Detect which cell encompasses the target text, then output its [X, Y] center coordinate. 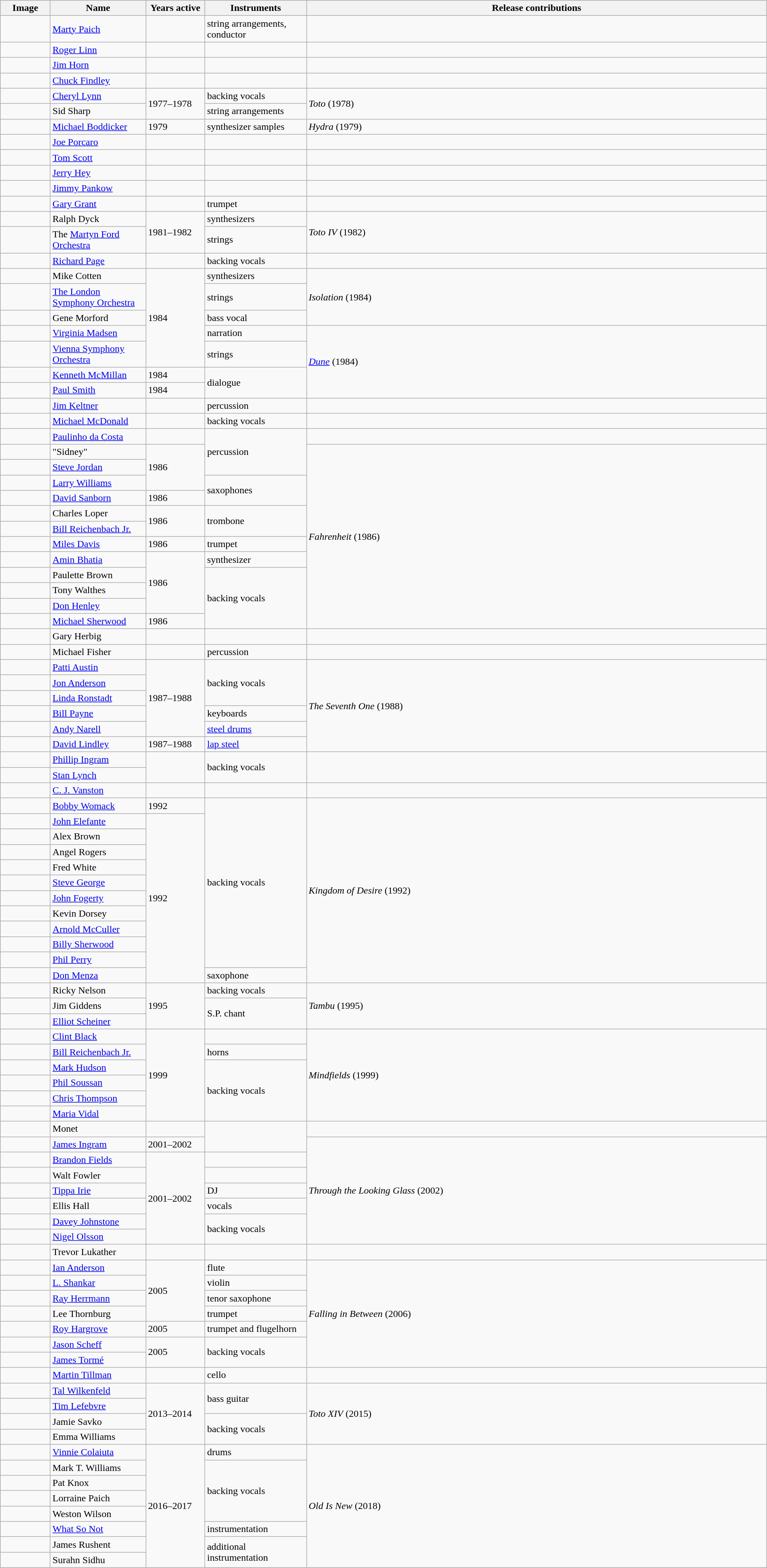
additional instrumentation [256, 1552]
dialogue [256, 382]
Jim Keltner [98, 406]
Don Menza [98, 975]
Tippa Irie [98, 1190]
David Lindley [98, 744]
Isolation (1984) [537, 297]
Michael Boddicker [98, 127]
Virginia Madsen [98, 333]
1981–1982 [175, 232]
Cheryl Lynn [98, 96]
Jerry Hey [98, 173]
Jon Anderson [98, 683]
Falling in Between (2006) [537, 1314]
Fred White [98, 867]
Instruments [256, 8]
John Fogerty [98, 898]
Years active [175, 8]
Image [25, 8]
Mindfields (1999) [537, 1075]
string arrangements, conductor [256, 29]
What So Not [98, 1529]
steel drums [256, 729]
Linda Ronstadt [98, 698]
horns [256, 1052]
Ralph Dyck [98, 219]
Paul Smith [98, 390]
Tal Wilkenfeld [98, 1390]
trumpet and flugelhorn [256, 1329]
David Sanborn [98, 498]
Brandon Fields [98, 1160]
James Rushent [98, 1545]
synthesizer samples [256, 127]
Marty Paich [98, 29]
Roy Hargrove [98, 1329]
L. Shankar [98, 1283]
Andy Narell [98, 729]
Jim Horn [98, 65]
saxophones [256, 490]
Maria Vidal [98, 1114]
Elliot Scheiner [98, 1021]
Name [98, 8]
Patti Austin [98, 667]
Stan Lynch [98, 775]
James Tormé [98, 1360]
Hydra (1979) [537, 127]
Michael Fisher [98, 652]
keyboards [256, 713]
Ellis Hall [98, 1206]
Arnold McCuller [98, 929]
Lee Thornburg [98, 1314]
Pat Knox [98, 1483]
Miles Davis [98, 544]
1999 [175, 1075]
Ray Herrmann [98, 1298]
Amin Bhatia [98, 560]
Charles Loper [98, 514]
Tambu (1995) [537, 1006]
Michael McDonald [98, 421]
Walt Fowler [98, 1175]
tenor saxophone [256, 1298]
The Martyn Ford Orchestra [98, 240]
vocals [256, 1206]
Phil Soussan [98, 1083]
drums [256, 1452]
Michael Sherwood [98, 621]
Mike Cotten [98, 276]
violin [256, 1283]
Phil Perry [98, 959]
bass vocal [256, 318]
Ricky Nelson [98, 991]
Bill Payne [98, 713]
Kingdom of Desire (1992) [537, 890]
Through the Looking Glass (2002) [537, 1190]
Bobby Womack [98, 806]
instrumentation [256, 1529]
S.P. chant [256, 1014]
Tim Lefebvre [98, 1406]
Billy Sherwood [98, 944]
Jason Scheff [98, 1344]
Toto XIV (2015) [537, 1414]
2016–2017 [175, 1506]
"Sidney" [98, 452]
1977–1978 [175, 104]
Larry Williams [98, 482]
DJ [256, 1190]
Tom Scott [98, 157]
string arrangements [256, 111]
1995 [175, 1006]
Roger Linn [98, 50]
The Seventh One (1988) [537, 706]
James Ingram [98, 1144]
Angel Rogers [98, 852]
Chuck Findley [98, 80]
Jim Giddens [98, 1006]
saxophone [256, 975]
Gene Morford [98, 318]
Mark T. Williams [98, 1467]
Toto (1978) [537, 104]
C. J. Vanston [98, 790]
The London Symphony Orchestra [98, 297]
flute [256, 1268]
Ian Anderson [98, 1268]
1979 [175, 127]
Monet [98, 1129]
Davey Johnstone [98, 1221]
trombone [256, 521]
Gary Grant [98, 203]
Weston Wilson [98, 1514]
Toto IV (1982) [537, 232]
Vinnie Colaiuta [98, 1452]
Martin Tillman [98, 1375]
Phillip Ingram [98, 760]
Nigel Olsson [98, 1237]
Steve George [98, 883]
2013–2014 [175, 1414]
Surahn Sidhu [98, 1560]
John Elefante [98, 821]
Gary Herbig [98, 636]
Steve Jordan [98, 467]
Emma Williams [98, 1437]
bass guitar [256, 1398]
Kevin Dorsey [98, 913]
cello [256, 1375]
Sid Sharp [98, 111]
lap steel [256, 744]
synthesizer [256, 560]
Lorraine Paich [98, 1498]
Vienna Symphony Orchestra [98, 354]
Release contributions [537, 8]
Jamie Savko [98, 1421]
Clint Black [98, 1037]
Paulinho da Costa [98, 436]
Old Is New (2018) [537, 1506]
narration [256, 333]
Alex Brown [98, 837]
Richard Page [98, 261]
Fahrenheit (1986) [537, 536]
Don Henley [98, 606]
Dune (1984) [537, 361]
Paulette Brown [98, 575]
Jimmy Pankow [98, 188]
Kenneth McMillan [98, 375]
Tony Walthes [98, 590]
Chris Thompson [98, 1098]
Mark Hudson [98, 1067]
Joe Porcaro [98, 142]
Trevor Lukather [98, 1252]
